For the text-containing cell, return its midpoint in [X, Y] coordinate format. 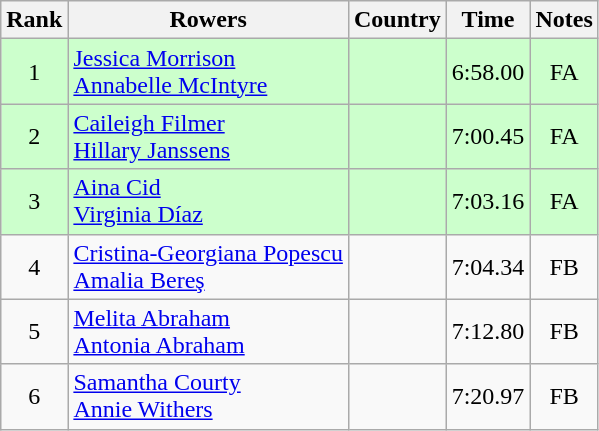
Caileigh FilmerHillary Janssens [208, 136]
Melita AbrahamAntonia Abraham [208, 332]
Aina CidVirginia Díaz [208, 202]
Jessica MorrisonAnnabelle McIntyre [208, 72]
5 [34, 332]
1 [34, 72]
Samantha CourtyAnnie Withers [208, 396]
7:03.16 [488, 202]
Cristina-Georgiana PopescuAmalia Bereş [208, 266]
7:04.34 [488, 266]
Time [488, 20]
4 [34, 266]
3 [34, 202]
6:58.00 [488, 72]
Rowers [208, 20]
Country [397, 20]
7:00.45 [488, 136]
6 [34, 396]
7:12.80 [488, 332]
Rank [34, 20]
7:20.97 [488, 396]
Notes [564, 20]
2 [34, 136]
